Identify which cell holds the provided text, then report its [x, y] central coordinate. 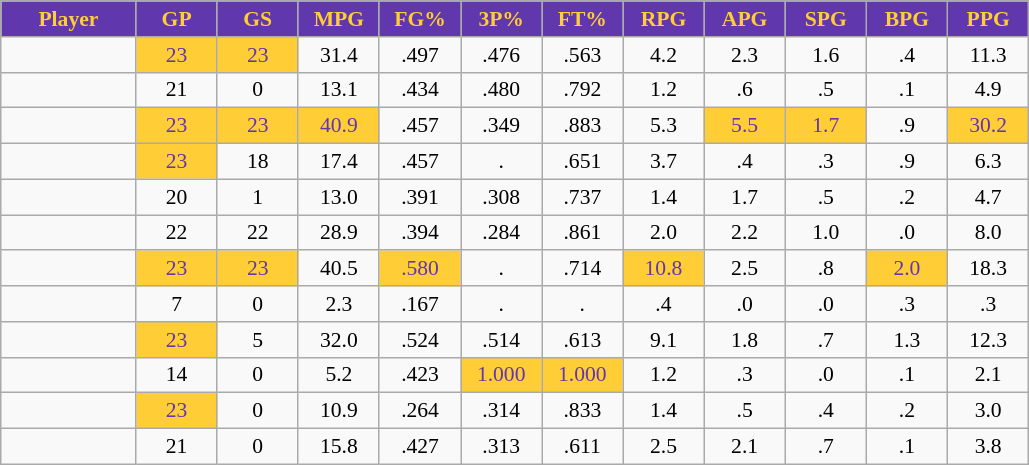
APG [744, 19]
.391 [420, 197]
GP [176, 19]
.476 [502, 55]
9.1 [664, 340]
.883 [582, 126]
28.9 [338, 233]
GS [258, 19]
.580 [420, 269]
12.3 [988, 340]
.497 [420, 55]
4.7 [988, 197]
15.8 [338, 447]
.308 [502, 197]
.737 [582, 197]
.861 [582, 233]
.394 [420, 233]
.613 [582, 340]
.349 [502, 126]
.264 [420, 411]
11.3 [988, 55]
7 [176, 304]
.8 [826, 269]
.563 [582, 55]
13.1 [338, 90]
1 [258, 197]
.651 [582, 162]
6.3 [988, 162]
.714 [582, 269]
31.4 [338, 55]
4.2 [664, 55]
FT% [582, 19]
4.9 [988, 90]
PPG [988, 19]
.284 [502, 233]
RPG [664, 19]
5.5 [744, 126]
BPG [906, 19]
.514 [502, 340]
.524 [420, 340]
40.9 [338, 126]
3.0 [988, 411]
13.0 [338, 197]
.833 [582, 411]
.423 [420, 375]
1.8 [744, 340]
10.9 [338, 411]
.480 [502, 90]
3.8 [988, 447]
32.0 [338, 340]
18.3 [988, 269]
.427 [420, 447]
1.0 [826, 233]
40.5 [338, 269]
.434 [420, 90]
1.6 [826, 55]
.313 [502, 447]
FG% [420, 19]
18 [258, 162]
Player [68, 19]
5 [258, 340]
14 [176, 375]
1.3 [906, 340]
.6 [744, 90]
5.2 [338, 375]
20 [176, 197]
3.7 [664, 162]
17.4 [338, 162]
.314 [502, 411]
.167 [420, 304]
.611 [582, 447]
10.8 [664, 269]
MPG [338, 19]
3P% [502, 19]
SPG [826, 19]
30.2 [988, 126]
8.0 [988, 233]
5.3 [664, 126]
.792 [582, 90]
2.2 [744, 233]
